Provide the (x, y) coordinate of the cell's center where the given text is located.  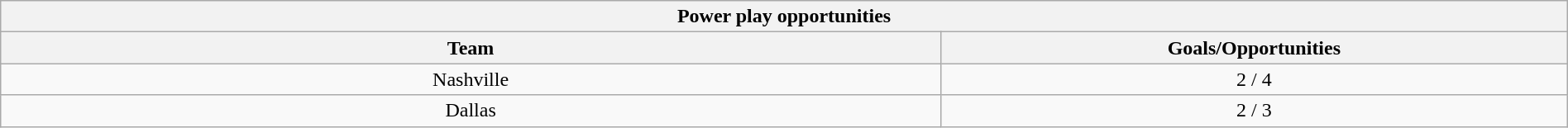
2 / 3 (1254, 111)
Power play opportunities (784, 17)
Dallas (471, 111)
Goals/Opportunities (1254, 48)
Team (471, 48)
Nashville (471, 79)
2 / 4 (1254, 79)
